Find where the given text appears and provide that cell's center as (x, y) coordinate. 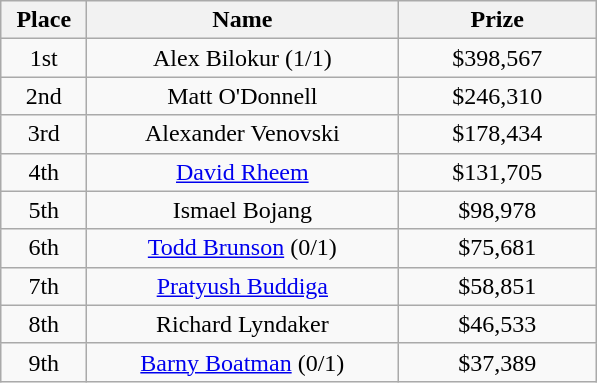
8th (44, 324)
$46,533 (498, 324)
1st (44, 58)
$75,681 (498, 248)
$98,978 (498, 210)
$398,567 (498, 58)
6th (44, 248)
David Rheem (242, 172)
Place (44, 20)
Alex Bilokur (1/1) (242, 58)
7th (44, 286)
3rd (44, 134)
Richard Lyndaker (242, 324)
4th (44, 172)
$246,310 (498, 96)
$178,434 (498, 134)
Name (242, 20)
Prize (498, 20)
9th (44, 362)
Todd Brunson (0/1) (242, 248)
$37,389 (498, 362)
$58,851 (498, 286)
$131,705 (498, 172)
Alexander Venovski (242, 134)
Matt O'Donnell (242, 96)
Ismael Bojang (242, 210)
5th (44, 210)
Barny Boatman (0/1) (242, 362)
2nd (44, 96)
Pratyush Buddiga (242, 286)
